For the text-containing cell, return its midpoint in [x, y] coordinate format. 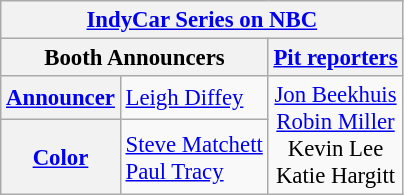
IndyCar Series on NBC [202, 20]
Jon BeekhuisRobin MillerKevin LeeKatie Hargitt [336, 136]
Leigh Diffey [194, 98]
Announcer [60, 98]
Steve MatchettPaul Tracy [194, 158]
Color [60, 158]
Booth Announcers [134, 58]
Pit reporters [336, 58]
